Provide the [x, y] coordinate of the cell's center where the given text is located.  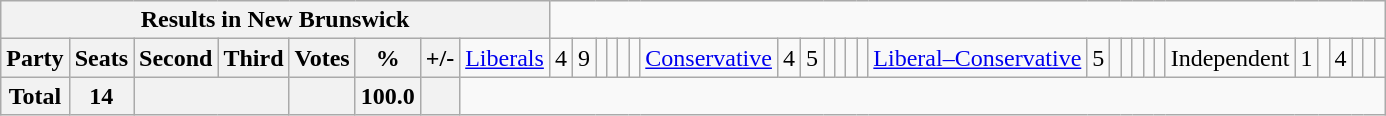
Independent [1230, 58]
100.0 [388, 96]
+/- [440, 58]
Seats [101, 58]
Liberals [505, 58]
9 [584, 58]
Second [176, 58]
Party [35, 58]
Liberal–Conservative [978, 58]
14 [101, 96]
Third [254, 58]
1 [1306, 58]
Total [35, 96]
Votes [322, 58]
Conservative [709, 58]
Results in New Brunswick [276, 20]
% [388, 58]
